Find where the given text appears and provide that cell's center as [X, Y] coordinate. 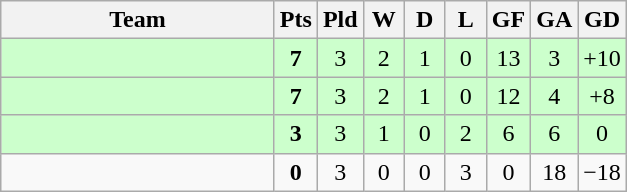
Pld [340, 20]
18 [554, 172]
D [424, 20]
+8 [602, 96]
GD [602, 20]
Team [138, 20]
Pts [296, 20]
GF [508, 20]
L [466, 20]
−18 [602, 172]
+10 [602, 58]
12 [508, 96]
4 [554, 96]
13 [508, 58]
W [384, 20]
GA [554, 20]
